For the text-containing cell, return its midpoint in [x, y] coordinate format. 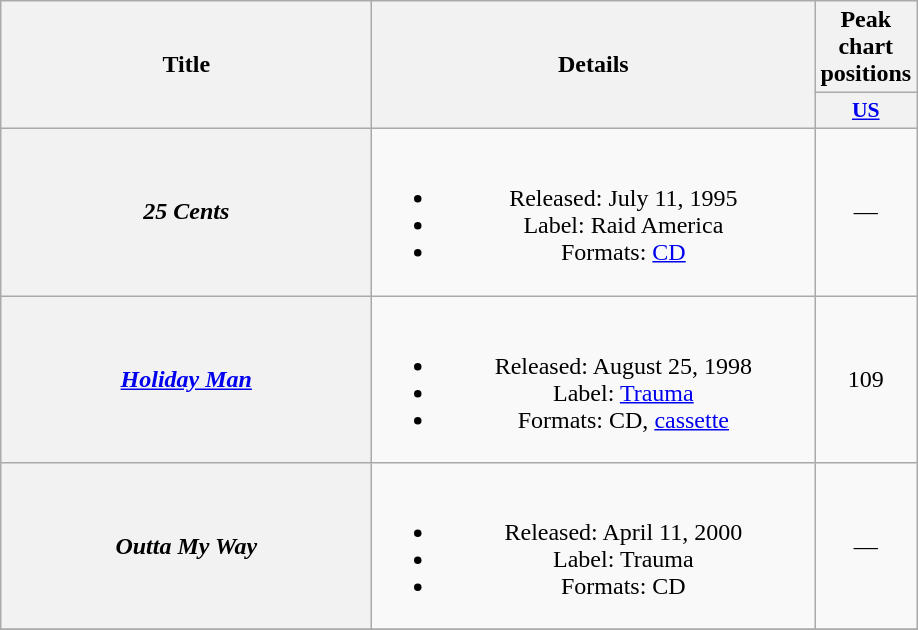
Peak chart positions [866, 47]
109 [866, 380]
Title [186, 65]
Outta My Way [186, 546]
Released: April 11, 2000Label: TraumaFormats: CD [594, 546]
US [866, 111]
25 Cents [186, 212]
Details [594, 65]
Holiday Man [186, 380]
Released: August 25, 1998Label: TraumaFormats: CD, cassette [594, 380]
Released: July 11, 1995Label: Raid AmericaFormats: CD [594, 212]
